Extract the [X, Y] coordinate from the center of the cell holding the provided text.  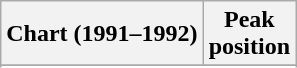
Chart (1991–1992) [102, 34]
Peakposition [249, 34]
